Output the [X, Y] coordinate of the center of the cell containing the given text.  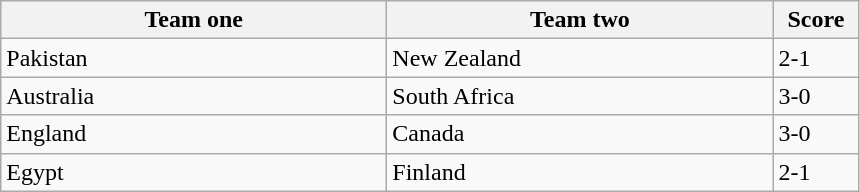
England [194, 134]
New Zealand [580, 58]
South Africa [580, 96]
Team one [194, 20]
Finland [580, 172]
Team two [580, 20]
Egypt [194, 172]
Canada [580, 134]
Score [816, 20]
Pakistan [194, 58]
Australia [194, 96]
